Determine the [x, y] coordinate at the center of the cell enclosing the given text.  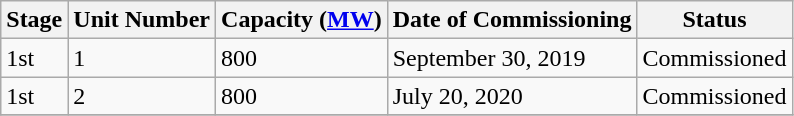
September 30, 2019 [512, 58]
1 [142, 58]
Stage [34, 20]
Date of Commissioning [512, 20]
Capacity (MW) [302, 20]
July 20, 2020 [512, 96]
Status [714, 20]
Unit Number [142, 20]
2 [142, 96]
